From the cell containing the given text, extract its center point as [x, y] coordinate. 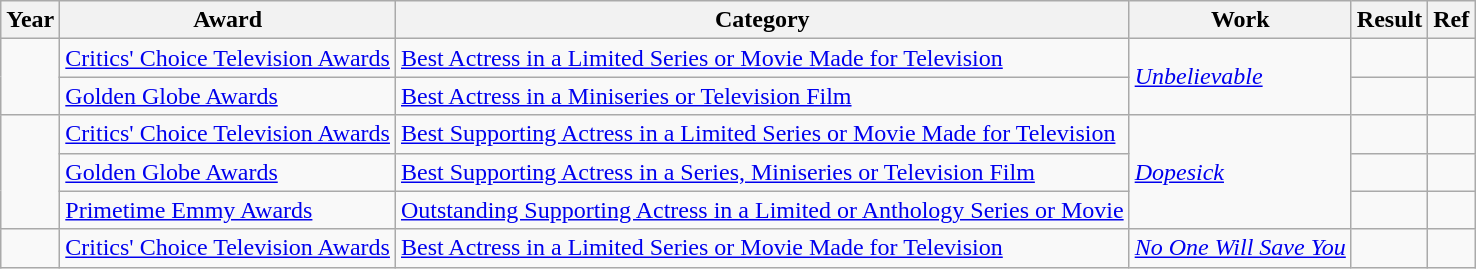
Primetime Emmy Awards [228, 210]
Result [1389, 20]
Work [1240, 20]
Best Supporting Actress in a Limited Series or Movie Made for Television [762, 134]
Dopesick [1240, 172]
Award [228, 20]
Category [762, 20]
Unbelievable [1240, 77]
No One Will Save You [1240, 248]
Year [30, 20]
Best Supporting Actress in a Series, Miniseries or Television Film [762, 172]
Ref [1452, 20]
Best Actress in a Miniseries or Television Film [762, 96]
Outstanding Supporting Actress in a Limited or Anthology Series or Movie [762, 210]
